Scan for the cell matching the given text and deliver its (x, y) coordinate at center. 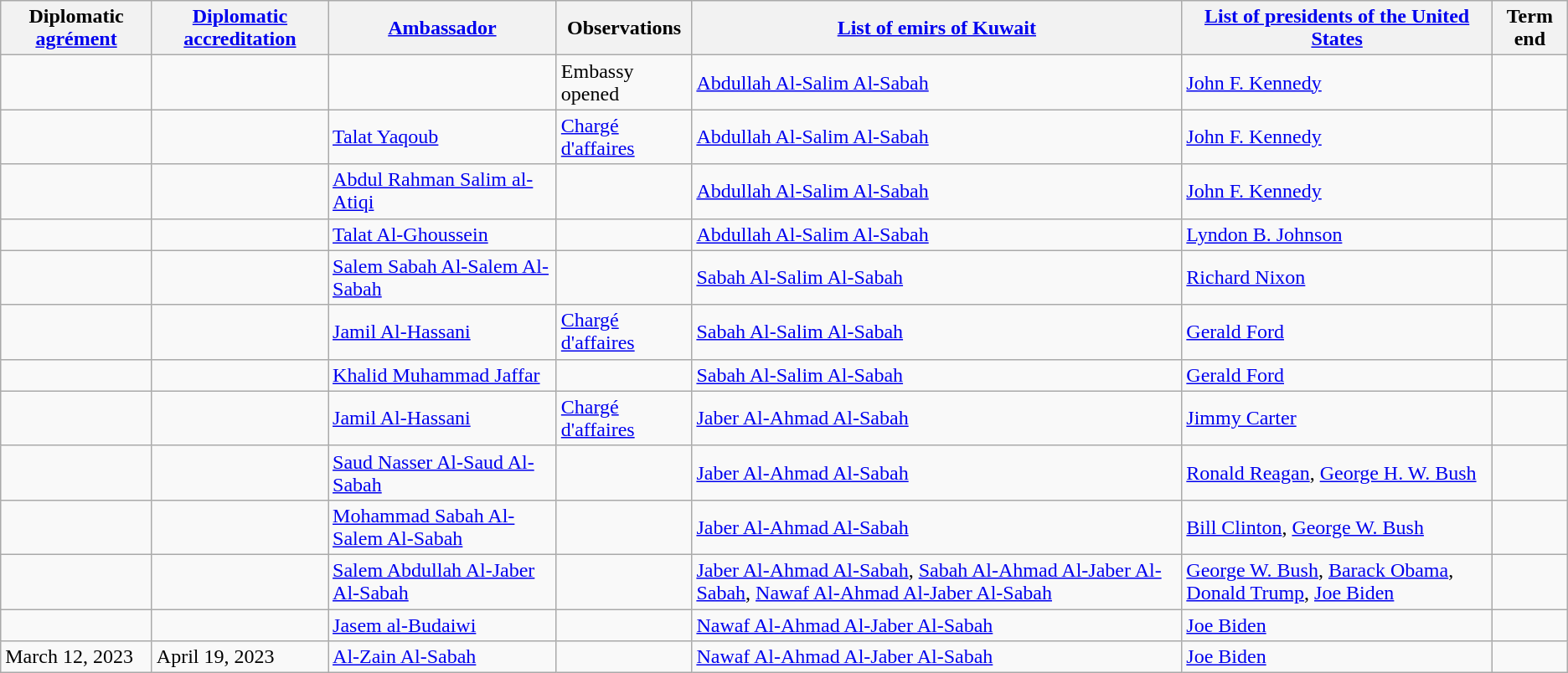
Salem Sabah Al-Salem Al-Sabah (442, 278)
Jaber Al-Ahmad Al-Sabah, Sabah Al-Ahmad Al-Jaber Al-Sabah, Nawaf Al-Ahmad Al-Jaber Al-Sabah (936, 581)
Al-Zain Al-Sabah (442, 657)
Jimmy Carter (1337, 419)
Jasem al-Budaiwi (442, 625)
Embassy opened (624, 82)
Observations (624, 28)
Salem Abdullah Al-Jaber Al-Sabah (442, 581)
List of emirs of Kuwait (936, 28)
George W. Bush, Barack Obama, Donald Trump, Joe Biden (1337, 581)
Diplomatic agrément (77, 28)
Richard Nixon (1337, 278)
April 19, 2023 (240, 657)
Bill Clinton, George W. Bush (1337, 527)
Term end (1529, 28)
Khalid Muhammad Jaffar (442, 375)
Mohammad Sabah Al-Salem Al-Sabah (442, 527)
List of presidents of the United States (1337, 28)
Diplomatic accreditation (240, 28)
Abdul Rahman Salim al-Atiqi (442, 191)
Talat Al-Ghoussein (442, 234)
Ronald Reagan, George H. W. Bush (1337, 472)
Ambassador (442, 28)
Talat Yaqoub (442, 137)
Saud Nasser Al-Saud Al-Sabah (442, 472)
Lyndon B. Johnson (1337, 234)
March 12, 2023 (77, 657)
